Provide the (x, y) coordinate of the cell's center where the given text is located.  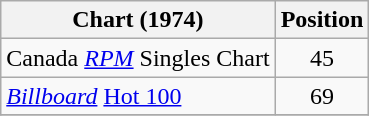
69 (322, 96)
Canada RPM Singles Chart (138, 58)
Position (322, 20)
Billboard Hot 100 (138, 96)
Chart (1974) (138, 20)
45 (322, 58)
